Pinpoint the cell where the given text exists, returning its (x, y) midpoint coordinate. 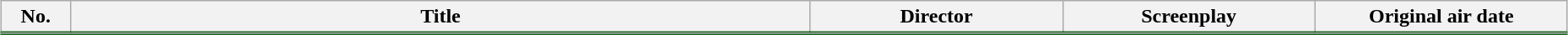
Screenplay (1188, 17)
No. (35, 17)
Original air date (1441, 17)
Title (441, 17)
Director (937, 17)
